From the cell containing the given text, extract its center point as (X, Y) coordinate. 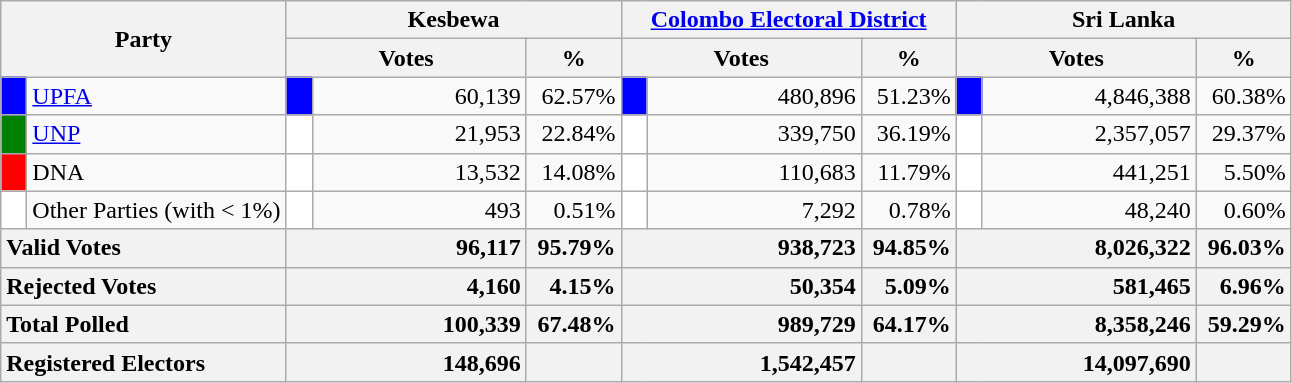
21,953 (419, 134)
59.29% (1244, 324)
DNA (156, 172)
148,696 (406, 362)
0.60% (1244, 210)
29.37% (1244, 134)
8,026,322 (1076, 248)
581,465 (1076, 286)
62.57% (574, 96)
8,358,246 (1076, 324)
480,896 (754, 96)
13,532 (419, 172)
4,160 (406, 286)
96.03% (1244, 248)
14.08% (574, 172)
96,117 (406, 248)
Other Parties (with < 1%) (156, 210)
Rejected Votes (144, 286)
110,683 (754, 172)
94.85% (908, 248)
Registered Electors (144, 362)
48,240 (1089, 210)
938,723 (741, 248)
100,339 (406, 324)
60,139 (419, 96)
5.09% (908, 286)
11.79% (908, 172)
UPFA (156, 96)
Sri Lanka (1124, 20)
95.79% (574, 248)
67.48% (574, 324)
6.96% (1244, 286)
989,729 (741, 324)
441,251 (1089, 172)
50,354 (741, 286)
0.78% (908, 210)
UNP (156, 134)
22.84% (574, 134)
339,750 (754, 134)
Kesbewa (454, 20)
0.51% (574, 210)
Valid Votes (144, 248)
4.15% (574, 286)
14,097,690 (1076, 362)
Colombo Electoral District (788, 20)
60.38% (1244, 96)
4,846,388 (1089, 96)
7,292 (754, 210)
1,542,457 (741, 362)
5.50% (1244, 172)
64.17% (908, 324)
Party (144, 39)
36.19% (908, 134)
51.23% (908, 96)
Total Polled (144, 324)
2,357,057 (1089, 134)
493 (419, 210)
